Return the [x, y] coordinate for the center point of the cell that contains the specified text.  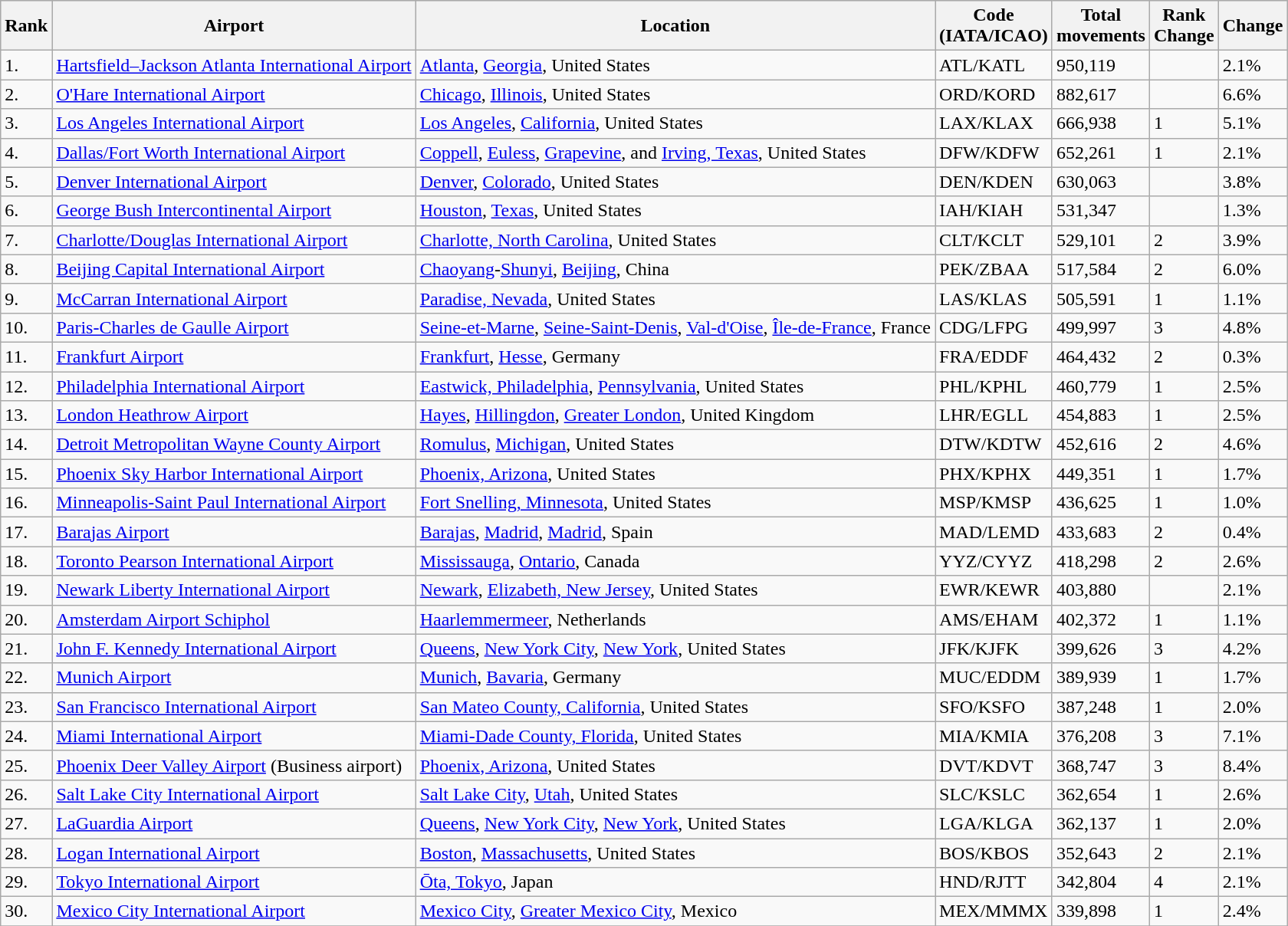
Logan International Airport [234, 853]
30. [26, 911]
5. [26, 182]
Totalmovements [1101, 26]
16. [26, 503]
8. [26, 269]
Code(IATA/ICAO) [994, 26]
CDG/LFPG [994, 327]
339,898 [1101, 911]
EWR/KEWR [994, 590]
Eastwick, Philadelphia, Pennsylvania, United States [675, 386]
Toronto Pearson International Airport [234, 561]
Frankfurt Airport [234, 356]
Minneapolis-Saint Paul International Airport [234, 503]
MAD/LEMD [994, 532]
Chicago, Illinois, United States [675, 94]
505,591 [1101, 298]
JFK/KJFK [994, 649]
436,625 [1101, 503]
Mexico City, Greater Mexico City, Mexico [675, 911]
Location [675, 26]
London Heathrow Airport [234, 415]
Mexico City International Airport [234, 911]
Salt Lake City International Airport [234, 794]
15. [26, 474]
23. [26, 707]
Munich, Bavaria, Germany [675, 678]
8.4% [1253, 765]
MSP/KMSP [994, 503]
MIA/KMIA [994, 736]
Barajas Airport [234, 532]
Frankfurt, Hesse, Germany [675, 356]
29. [26, 882]
17. [26, 532]
418,298 [1101, 561]
DEN/KDEN [994, 182]
460,779 [1101, 386]
1. [26, 65]
13. [26, 415]
666,938 [1101, 123]
19. [26, 590]
Hartsfield–Jackson Atlanta International Airport [234, 65]
MUC/EDDM [994, 678]
Chaoyang-Shunyi, Beijing, China [675, 269]
Detroit Metropolitan Wayne County Airport [234, 445]
IAH/KIAH [994, 211]
Change [1253, 26]
ORD/KORD [994, 94]
1.3% [1253, 211]
4.6% [1253, 445]
517,584 [1101, 269]
3.9% [1253, 240]
Hayes, Hillingdon, Greater London, United Kingdom [675, 415]
7.1% [1253, 736]
20. [26, 619]
PHX/KPHX [994, 474]
Dallas/Fort Worth International Airport [234, 153]
John F. Kennedy International Airport [234, 649]
Boston, Massachusetts, United States [675, 853]
6.6% [1253, 94]
LHR/EGLL [994, 415]
6.0% [1253, 269]
Paradise, Nevada, United States [675, 298]
DTW/KDTW [994, 445]
342,804 [1101, 882]
950,119 [1101, 65]
21. [26, 649]
9. [26, 298]
3.8% [1253, 182]
27. [26, 823]
Ōta, Tokyo, Japan [675, 882]
Airport [234, 26]
FRA/EDDF [994, 356]
SFO/KSFO [994, 707]
18. [26, 561]
Phoenix Deer Valley Airport (Business airport) [234, 765]
Seine-et-Marne, Seine-Saint-Denis, Val-d'Oise, Île-de-France, France [675, 327]
SLC/KSLC [994, 794]
Amsterdam Airport Schiphol [234, 619]
Atlanta, Georgia, United States [675, 65]
Romulus, Michigan, United States [675, 445]
12. [26, 386]
399,626 [1101, 649]
452,616 [1101, 445]
1.0% [1253, 503]
4.8% [1253, 327]
403,880 [1101, 590]
YYZ/CYYZ [994, 561]
7. [26, 240]
10. [26, 327]
DFW/KDFW [994, 153]
Los Angeles, California, United States [675, 123]
352,643 [1101, 853]
Miami-Dade County, Florida, United States [675, 736]
Charlotte, North Carolina, United States [675, 240]
PEK/ZBAA [994, 269]
DVT/KDVT [994, 765]
652,261 [1101, 153]
Newark, Elizabeth, New Jersey, United States [675, 590]
HND/RJTT [994, 882]
454,883 [1101, 415]
449,351 [1101, 474]
PHL/KPHL [994, 386]
22. [26, 678]
3. [26, 123]
San Mateo County, California, United States [675, 707]
LAS/KLAS [994, 298]
882,617 [1101, 94]
5.1% [1253, 123]
CLT/KCLT [994, 240]
Tokyo International Airport [234, 882]
368,747 [1101, 765]
George Bush Intercontinental Airport [234, 211]
529,101 [1101, 240]
Philadelphia International Airport [234, 386]
Mississauga, Ontario, Canada [675, 561]
Salt Lake City, Utah, United States [675, 794]
LaGuardia Airport [234, 823]
LGA/KLGA [994, 823]
McCarran International Airport [234, 298]
4 [1184, 882]
Rank [26, 26]
AMS/EHAM [994, 619]
11. [26, 356]
Coppell, Euless, Grapevine, and Irving, Texas, United States [675, 153]
Los Angeles International Airport [234, 123]
Charlotte/Douglas International Airport [234, 240]
Fort Snelling, Minnesota, United States [675, 503]
4.2% [1253, 649]
362,654 [1101, 794]
Denver, Colorado, United States [675, 182]
2. [26, 94]
BOS/KBOS [994, 853]
24. [26, 736]
499,997 [1101, 327]
Munich Airport [234, 678]
0.4% [1253, 532]
14. [26, 445]
LAX/KLAX [994, 123]
0.3% [1253, 356]
ATL/KATL [994, 65]
376,208 [1101, 736]
362,137 [1101, 823]
Newark Liberty International Airport [234, 590]
MEX/MMMX [994, 911]
433,683 [1101, 532]
Beijing Capital International Airport [234, 269]
387,248 [1101, 707]
630,063 [1101, 182]
464,432 [1101, 356]
25. [26, 765]
Paris-Charles de Gaulle Airport [234, 327]
6. [26, 211]
28. [26, 853]
402,372 [1101, 619]
Miami International Airport [234, 736]
389,939 [1101, 678]
Phoenix Sky Harbor International Airport [234, 474]
Haarlemmermeer, Netherlands [675, 619]
Denver International Airport [234, 182]
O'Hare International Airport [234, 94]
4. [26, 153]
531,347 [1101, 211]
2.4% [1253, 911]
Barajas, Madrid, Madrid, Spain [675, 532]
Houston, Texas, United States [675, 211]
26. [26, 794]
RankChange [1184, 26]
San Francisco International Airport [234, 707]
